From the cell containing the given text, extract its center point as [x, y] coordinate. 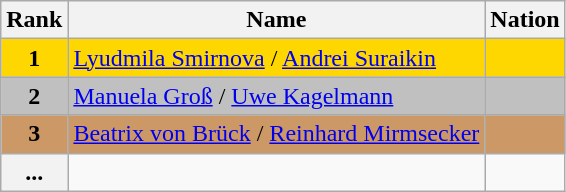
2 [34, 96]
Rank [34, 20]
Nation [525, 20]
Lyudmila Smirnova / Andrei Suraikin [276, 58]
Manuela Groß / Uwe Kagelmann [276, 96]
... [34, 172]
1 [34, 58]
Beatrix von Brück / Reinhard Mirmsecker [276, 134]
Name [276, 20]
3 [34, 134]
